Detect which cell encompasses the target text, then output its [X, Y] center coordinate. 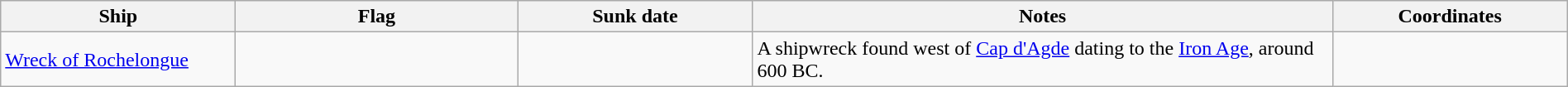
Notes [1042, 17]
Coordinates [1450, 17]
Flag [377, 17]
Ship [118, 17]
A shipwreck found west of Cap d'Agde dating to the Iron Age, around 600 BC. [1042, 60]
Sunk date [635, 17]
Wreck of Rochelongue [118, 60]
